Scan for the cell matching the given text and deliver its [X, Y] coordinate at center. 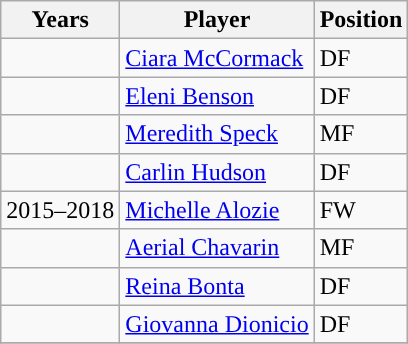
Meredith Speck [217, 134]
FW [361, 210]
Years [60, 20]
Carlin Hudson [217, 172]
Eleni Benson [217, 96]
Aerial Chavarin [217, 248]
Michelle Alozie [217, 210]
Player [217, 20]
Reina Bonta [217, 286]
2015–2018 [60, 210]
Giovanna Dionicio [217, 324]
Ciara McCormack [217, 58]
Position [361, 20]
